Find where the given text appears and provide that cell's center as (x, y) coordinate. 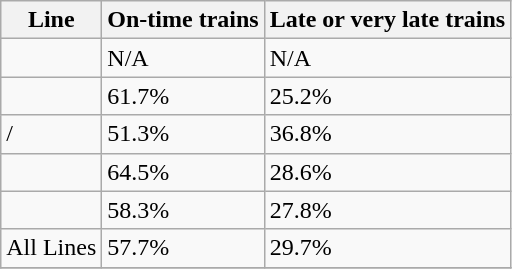
61.7% (183, 96)
25.2% (388, 96)
64.5% (183, 172)
/ (52, 134)
28.6% (388, 172)
36.8% (388, 134)
58.3% (183, 210)
On-time trains (183, 20)
57.7% (183, 248)
Late or very late trains (388, 20)
27.8% (388, 210)
Line (52, 20)
51.3% (183, 134)
29.7% (388, 248)
All Lines (52, 248)
